Output the [x, y] coordinate of the center of the cell containing the given text.  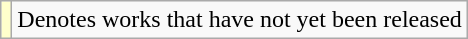
Denotes works that have not yet been released [240, 20]
